Output the (x, y) coordinate of the center of the cell containing the given text.  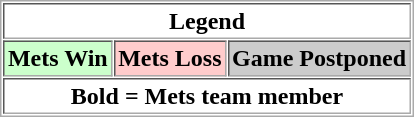
Mets Win (58, 58)
Legend (206, 21)
Game Postponed (320, 58)
Bold = Mets team member (206, 96)
Mets Loss (170, 58)
